Scan for the cell matching the given text and deliver its (X, Y) coordinate at center. 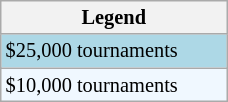
$10,000 tournaments (114, 85)
$25,000 tournaments (114, 51)
Legend (114, 17)
